Provide the [X, Y] coordinate of the cell's center where the given text is located.  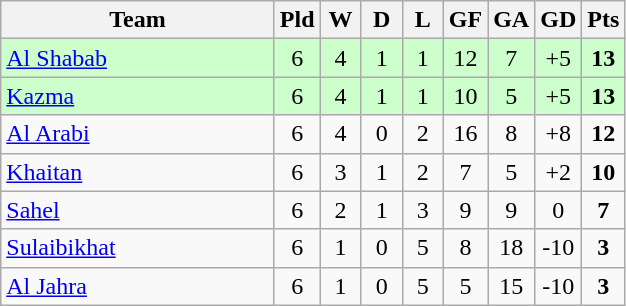
GD [558, 20]
GA [512, 20]
+8 [558, 134]
Al Jahra [138, 286]
Pts [604, 20]
Kazma [138, 96]
Sulaibikhat [138, 248]
Pld [297, 20]
Al Shabab [138, 58]
Sahel [138, 210]
15 [512, 286]
L [422, 20]
W [340, 20]
Al Arabi [138, 134]
18 [512, 248]
D [382, 20]
GF [465, 20]
Khaitan [138, 172]
Team [138, 20]
16 [465, 134]
+2 [558, 172]
